Provide the [x, y] coordinate of the cell's center where the given text is located.  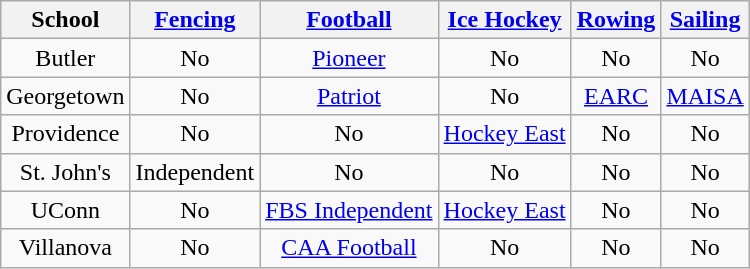
FBS Independent [349, 210]
EARC [616, 96]
Patriot [349, 96]
School [66, 20]
Fencing [195, 20]
UConn [66, 210]
Ice Hockey [504, 20]
Rowing [616, 20]
CAA Football [349, 248]
Sailing [705, 20]
MAISA [705, 96]
Georgetown [66, 96]
Villanova [66, 248]
Football [349, 20]
St. John's [66, 172]
Pioneer [349, 58]
Independent [195, 172]
Butler [66, 58]
Providence [66, 134]
